Detect which cell encompasses the target text, then output its (X, Y) center coordinate. 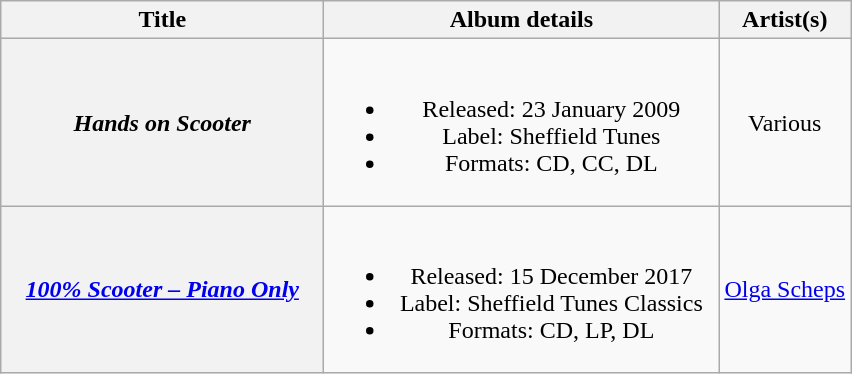
Artist(s) (785, 20)
Hands on Scooter (162, 122)
Released: 15 December 2017Label: Sheffield Tunes ClassicsFormats: CD, LP, DL (522, 290)
Title (162, 20)
Various (785, 122)
100% Scooter – Piano Only (162, 290)
Released: 23 January 2009Label: Sheffield TunesFormats: CD, CC, DL (522, 122)
Album details (522, 20)
Olga Scheps (785, 290)
